Identify which cell holds the provided text, then report its (x, y) central coordinate. 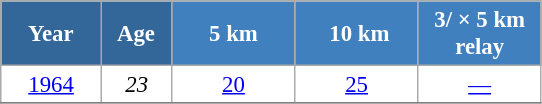
23 (136, 85)
Year (52, 34)
25 (356, 85)
3/ × 5 km relay (480, 34)
10 km (356, 34)
Age (136, 34)
1964 (52, 85)
— (480, 85)
20 (234, 85)
5 km (234, 34)
